Scan for the cell matching the given text and deliver its (x, y) coordinate at center. 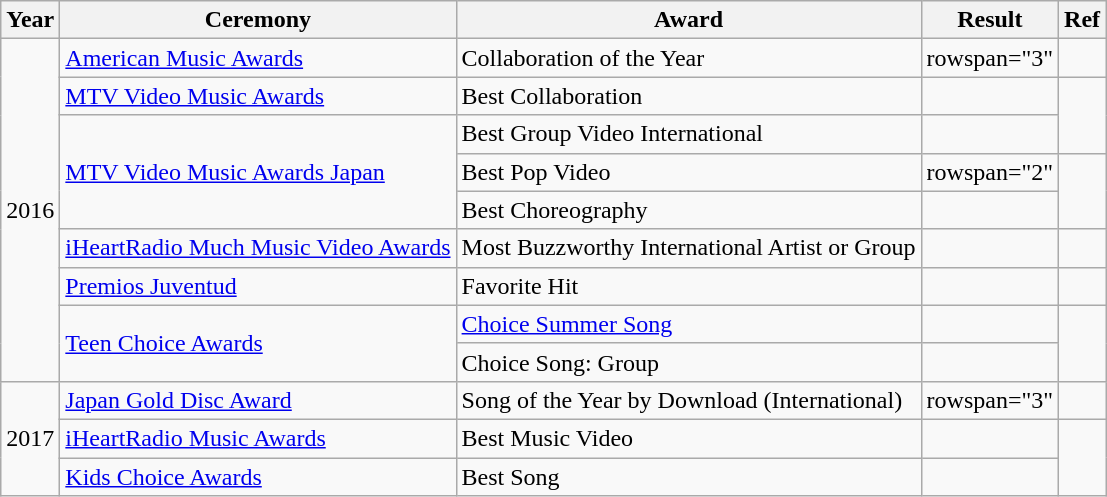
Ref (1082, 20)
iHeartRadio Music Awards (258, 438)
MTV Video Music Awards Japan (258, 172)
Best Song (688, 477)
Teen Choice Awards (258, 343)
Premios Juventud (258, 286)
iHeartRadio Much Music Video Awards (258, 248)
American Music Awards (258, 58)
Most Buzzworthy International Artist or Group (688, 248)
Best Group Video International (688, 134)
Song of the Year by Download (International) (688, 400)
Result (990, 20)
Japan Gold Disc Award (258, 400)
Choice Song: Group (688, 362)
MTV Video Music Awards (258, 96)
Year (30, 20)
Ceremony (258, 20)
Best Collaboration (688, 96)
Best Choreography (688, 210)
Best Pop Video (688, 172)
Kids Choice Awards (258, 477)
2017 (30, 438)
Collaboration of the Year (688, 58)
Award (688, 20)
Favorite Hit (688, 286)
2016 (30, 210)
rowspan="2" (990, 172)
Choice Summer Song (688, 324)
Best Music Video (688, 438)
